From the cell containing the given text, extract its center point as [X, Y] coordinate. 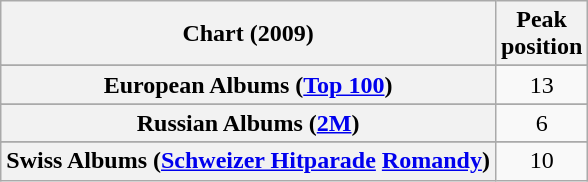
6 [541, 123]
Chart (2009) [248, 34]
13 [541, 85]
10 [541, 161]
European Albums (Top 100) [248, 85]
Swiss Albums (Schweizer Hitparade Romandy) [248, 161]
Peakposition [541, 34]
Russian Albums (2M) [248, 123]
